Return the (x, y) coordinate for the center point of the cell that contains the specified text.  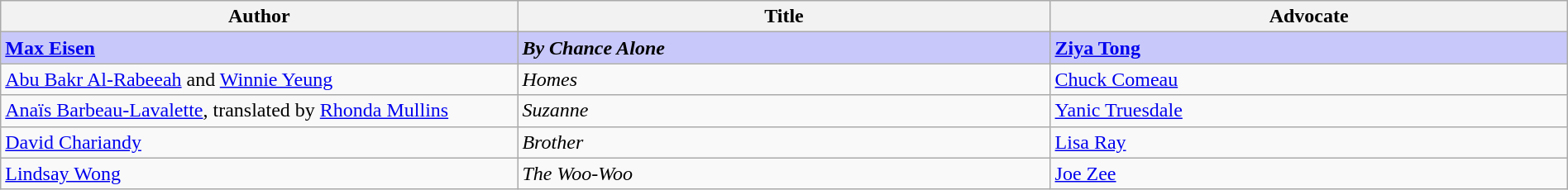
Author (260, 17)
Max Eisen (260, 48)
The Woo-Woo (784, 173)
Lindsay Wong (260, 173)
Anaïs Barbeau-Lavalette, translated by Rhonda Mullins (260, 111)
Suzanne (784, 111)
Lisa Ray (1308, 142)
Title (784, 17)
Joe Zee (1308, 173)
Ziya Tong (1308, 48)
Brother (784, 142)
By Chance Alone (784, 48)
Chuck Comeau (1308, 79)
David Chariandy (260, 142)
Abu Bakr Al-Rabeeah and Winnie Yeung (260, 79)
Advocate (1308, 17)
Yanic Truesdale (1308, 111)
Homes (784, 79)
